Return [x, y] of the center of cell containing provided text 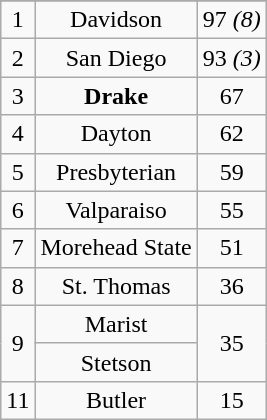
Dayton [116, 134]
4 [18, 134]
St. Thomas [116, 286]
5 [18, 172]
62 [232, 134]
1 [18, 20]
Presbyterian [116, 172]
San Diego [116, 58]
Valparaiso [116, 210]
36 [232, 286]
Davidson [116, 20]
15 [232, 400]
7 [18, 248]
8 [18, 286]
3 [18, 96]
93 (3) [232, 58]
6 [18, 210]
51 [232, 248]
2 [18, 58]
59 [232, 172]
67 [232, 96]
35 [232, 343]
Stetson [116, 362]
Morehead State [116, 248]
55 [232, 210]
9 [18, 343]
97 (8) [232, 20]
Butler [116, 400]
Drake [116, 96]
Marist [116, 324]
11 [18, 400]
